Determine the (X, Y) coordinate at the center of the cell enclosing the given text.  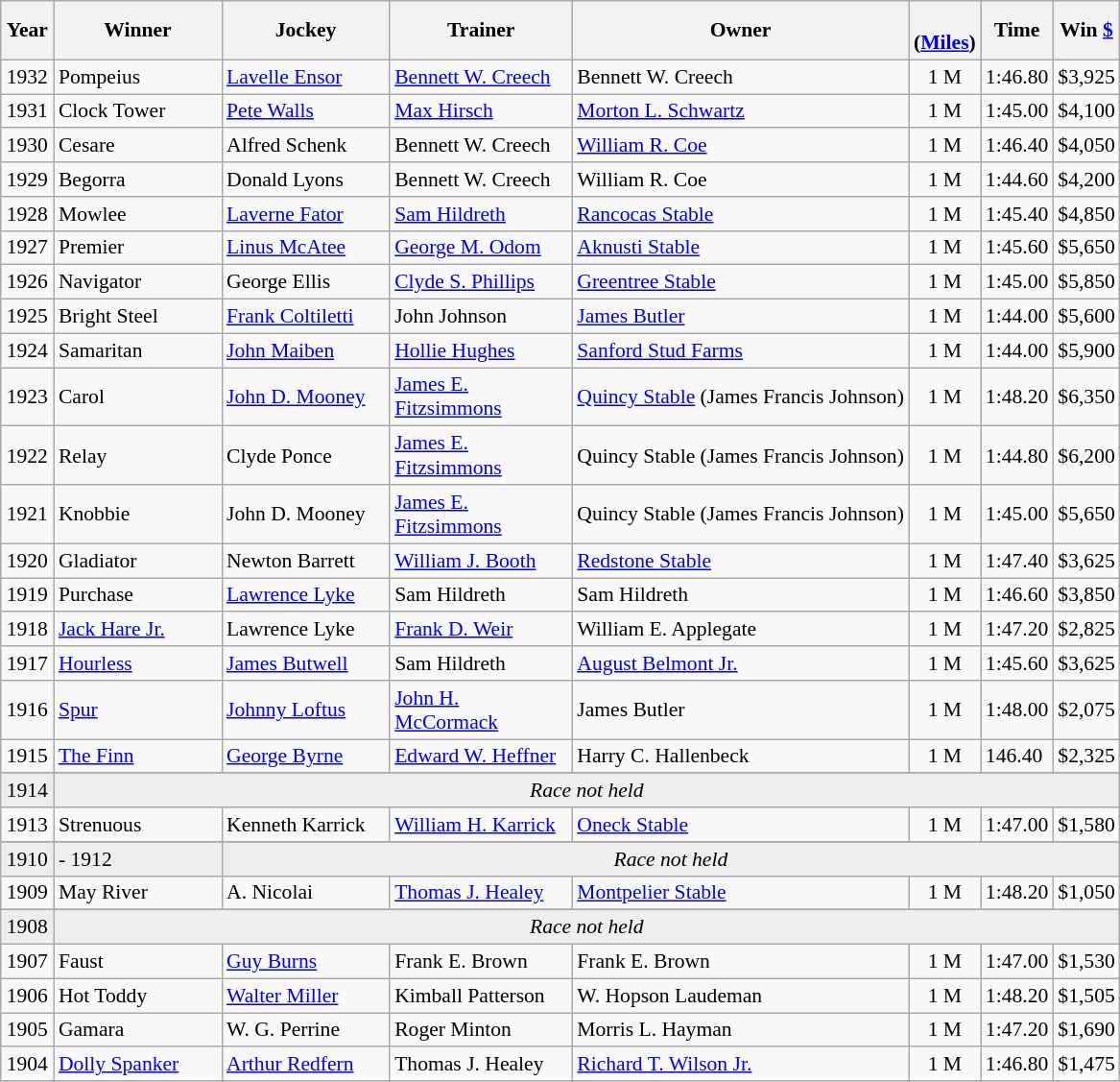
Year (27, 31)
1930 (27, 146)
Arthur Redfern (305, 1065)
Frank Coltiletti (305, 317)
Richard T. Wilson Jr. (741, 1065)
Laverne Fator (305, 214)
Roger Minton (481, 1030)
Rancocas Stable (741, 214)
Kenneth Karrick (305, 825)
Owner (741, 31)
$4,100 (1086, 111)
$1,050 (1086, 893)
1927 (27, 248)
$1,580 (1086, 825)
Faust (138, 962)
1914 (27, 791)
1925 (27, 317)
Montpelier Stable (741, 893)
Hot Toddy (138, 996)
$2,325 (1086, 757)
1:46.60 (1017, 595)
George M. Odom (481, 248)
1908 (27, 927)
1928 (27, 214)
Harry C. Hallenbeck (741, 757)
1923 (27, 397)
1917 (27, 663)
1:44.60 (1017, 180)
1931 (27, 111)
146.40 (1017, 757)
1922 (27, 455)
$6,200 (1086, 455)
1904 (27, 1065)
Jockey (305, 31)
1913 (27, 825)
Greentree Stable (741, 282)
1919 (27, 595)
Walter Miller (305, 996)
1:46.40 (1017, 146)
Trainer (481, 31)
$1,475 (1086, 1065)
Navigator (138, 282)
Morris L. Hayman (741, 1030)
Hourless (138, 663)
$4,050 (1086, 146)
George Byrne (305, 757)
1909 (27, 893)
Strenuous (138, 825)
1924 (27, 350)
$5,600 (1086, 317)
Win $ (1086, 31)
1915 (27, 757)
$2,825 (1086, 630)
Lavelle Ensor (305, 77)
Alfred Schenk (305, 146)
Clock Tower (138, 111)
John Maiben (305, 350)
1905 (27, 1030)
Spur (138, 710)
Jack Hare Jr. (138, 630)
(Miles) (944, 31)
Johnny Loftus (305, 710)
$3,925 (1086, 77)
1932 (27, 77)
Premier (138, 248)
Cesare (138, 146)
Aknusti Stable (741, 248)
W. Hopson Laudeman (741, 996)
James Butwell (305, 663)
Donald Lyons (305, 180)
Guy Burns (305, 962)
Gamara (138, 1030)
$3,850 (1086, 595)
1:48.00 (1017, 710)
Carol (138, 397)
Frank D. Weir (481, 630)
Redstone Stable (741, 561)
The Finn (138, 757)
- 1912 (138, 859)
Relay (138, 455)
1916 (27, 710)
Linus McAtee (305, 248)
Edward W. Heffner (481, 757)
$4,850 (1086, 214)
Pompeius (138, 77)
George Ellis (305, 282)
1:44.80 (1017, 455)
1918 (27, 630)
Oneck Stable (741, 825)
Sanford Stud Farms (741, 350)
John Johnson (481, 317)
William J. Booth (481, 561)
May River (138, 893)
Morton L. Schwartz (741, 111)
Max Hirsch (481, 111)
Dolly Spanker (138, 1065)
William H. Karrick (481, 825)
Clyde Ponce (305, 455)
Hollie Hughes (481, 350)
Pete Walls (305, 111)
1920 (27, 561)
1921 (27, 515)
1910 (27, 859)
$5,850 (1086, 282)
William E. Applegate (741, 630)
$2,075 (1086, 710)
1906 (27, 996)
$1,690 (1086, 1030)
$1,505 (1086, 996)
$6,350 (1086, 397)
1907 (27, 962)
John H. McCormack (481, 710)
Gladiator (138, 561)
Mowlee (138, 214)
August Belmont Jr. (741, 663)
1:47.40 (1017, 561)
1929 (27, 180)
1:45.40 (1017, 214)
Newton Barrett (305, 561)
Knobbie (138, 515)
Time (1017, 31)
$1,530 (1086, 962)
Kimball Patterson (481, 996)
1926 (27, 282)
Samaritan (138, 350)
Bright Steel (138, 317)
W. G. Perrine (305, 1030)
Purchase (138, 595)
Clyde S. Phillips (481, 282)
$5,900 (1086, 350)
A. Nicolai (305, 893)
Begorra (138, 180)
Winner (138, 31)
$4,200 (1086, 180)
